Output the (X, Y) coordinate of the center of the cell containing the given text.  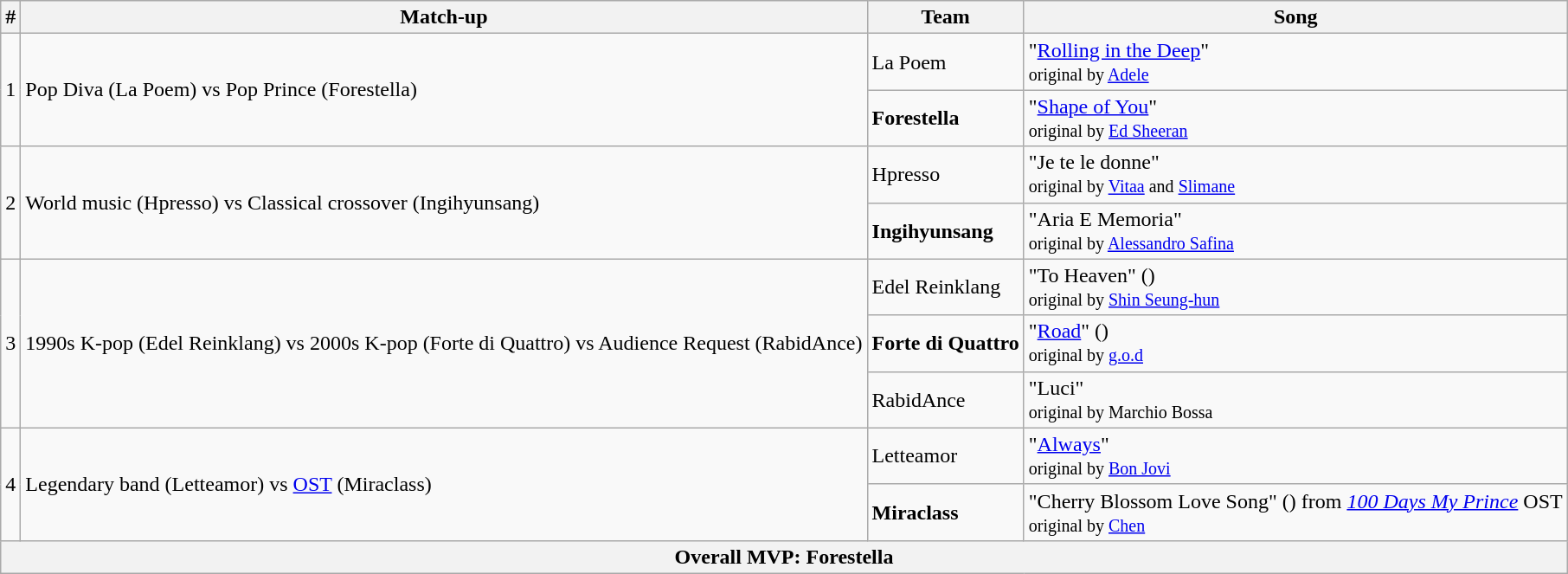
"Road" () original by g.o.d (1295, 343)
Pop Diva (La Poem) vs Pop Prince (Forestella) (444, 90)
Overall MVP: Forestella (784, 557)
"Shape of You" original by Ed Sheeran (1295, 118)
Letteamor (945, 455)
World music (Hpresso) vs Classical crossover (Ingihyunsang) (444, 203)
Ingihyunsang (945, 230)
Miraclass (945, 513)
Song (1295, 17)
Forte di Quattro (945, 343)
1990s K-pop (Edel Reinklang) vs 2000s K-pop (Forte di Quattro) vs Audience Request (RabidAnce) (444, 343)
Forestella (945, 118)
"Rolling in the Deep" original by Adele (1295, 62)
Team (945, 17)
"Aria E Memoria" original by Alessandro Safina (1295, 230)
Hpresso (945, 175)
Edel Reinklang (945, 287)
"To Heaven" () original by Shin Seung-hun (1295, 287)
4 (10, 484)
"Cherry Blossom Love Song" () from 100 Days My Prince OST original by Chen (1295, 513)
3 (10, 343)
Legendary band (Letteamor) vs OST (Miraclass) (444, 484)
RabidAnce (945, 400)
"Luci" original by Marchio Bossa (1295, 400)
Match-up (444, 17)
"Always" original by Bon Jovi (1295, 455)
2 (10, 203)
"Je te le donne" original by Vitaa and Slimane (1295, 175)
La Poem (945, 62)
# (10, 17)
1 (10, 90)
